For the text-containing cell, return its midpoint in [x, y] coordinate format. 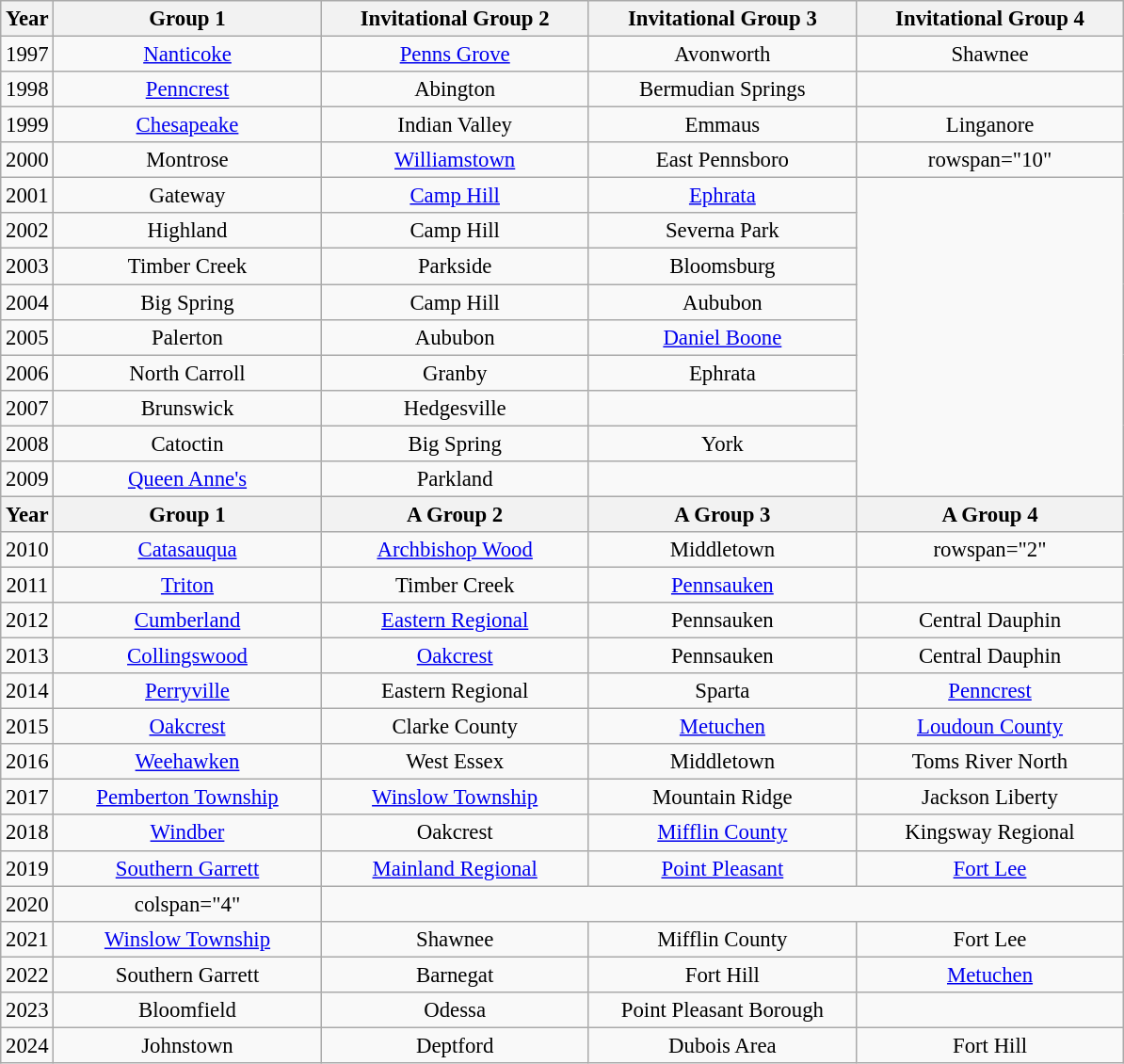
2009 [27, 479]
Odessa [455, 1010]
2007 [27, 408]
Catasauqua [187, 550]
Point Pleasant Borough [722, 1010]
2015 [27, 727]
2006 [27, 373]
Granby [455, 373]
Penns Grove [455, 55]
1999 [27, 125]
1997 [27, 55]
2004 [27, 302]
Windber [187, 833]
2008 [27, 443]
2012 [27, 621]
Abington [455, 89]
Point Pleasant [722, 868]
Dubois Area [722, 1045]
Bloomsburg [722, 266]
Johnstown [187, 1045]
Collingswood [187, 656]
Deptford [455, 1045]
2013 [27, 656]
East Pennsboro [722, 160]
Indian Valley [455, 125]
2003 [27, 266]
2005 [27, 337]
Severna Park [722, 231]
Pemberton Township [187, 798]
Avonworth [722, 55]
A Group 3 [722, 514]
Sparta [722, 691]
Nanticoke [187, 55]
2001 [27, 196]
Clarke County [455, 727]
Kingsway Regional [989, 833]
2010 [27, 550]
Linganore [989, 125]
2023 [27, 1010]
2019 [27, 868]
2016 [27, 762]
Chesapeake [187, 125]
Weehawken [187, 762]
A Group 2 [455, 514]
Invitational Group 2 [455, 19]
Gateway [187, 196]
Highland [187, 231]
rowspan="2" [989, 550]
rowspan="10" [989, 160]
Daniel Boone [722, 337]
Williamstown [455, 160]
Cumberland [187, 621]
Emmaus [722, 125]
Bloomfield [187, 1010]
2020 [27, 904]
Parkside [455, 266]
Invitational Group 4 [989, 19]
A Group 4 [989, 514]
Barnegat [455, 975]
2022 [27, 975]
2002 [27, 231]
2024 [27, 1045]
Montrose [187, 160]
North Carroll [187, 373]
Catoctin [187, 443]
2018 [27, 833]
colspan="4" [187, 904]
1998 [27, 89]
Toms River North [989, 762]
2017 [27, 798]
2000 [27, 160]
Queen Anne's [187, 479]
West Essex [455, 762]
Loudoun County [989, 727]
Triton [187, 585]
Mountain Ridge [722, 798]
2014 [27, 691]
Brunswick [187, 408]
Parkland [455, 479]
York [722, 443]
2021 [27, 939]
Jackson Liberty [989, 798]
Bermudian Springs [722, 89]
2011 [27, 585]
Mainland Regional [455, 868]
Perryville [187, 691]
Archbishop Wood [455, 550]
Invitational Group 3 [722, 19]
Palerton [187, 337]
Hedgesville [455, 408]
